Scan for the cell matching the given text and deliver its (X, Y) coordinate at center. 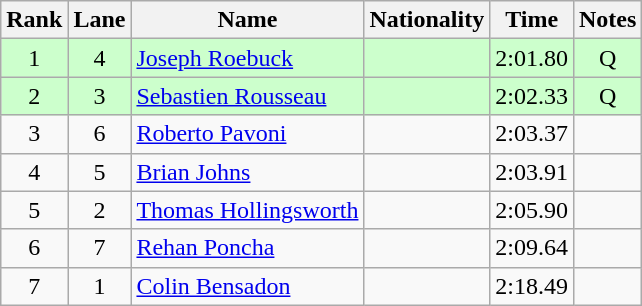
Lane (100, 20)
Name (248, 20)
2:09.64 (532, 248)
2:03.91 (532, 172)
Nationality (427, 20)
Notes (607, 20)
2:03.37 (532, 134)
Rank (34, 20)
Colin Bensadon (248, 286)
Brian Johns (248, 172)
Thomas Hollingsworth (248, 210)
2:18.49 (532, 286)
Sebastien Rousseau (248, 96)
Time (532, 20)
2:01.80 (532, 58)
Roberto Pavoni (248, 134)
Rehan Poncha (248, 248)
2:02.33 (532, 96)
2:05.90 (532, 210)
Joseph Roebuck (248, 58)
